Capture the cell that displays the provided text and extract its (X, Y) central coordinate. 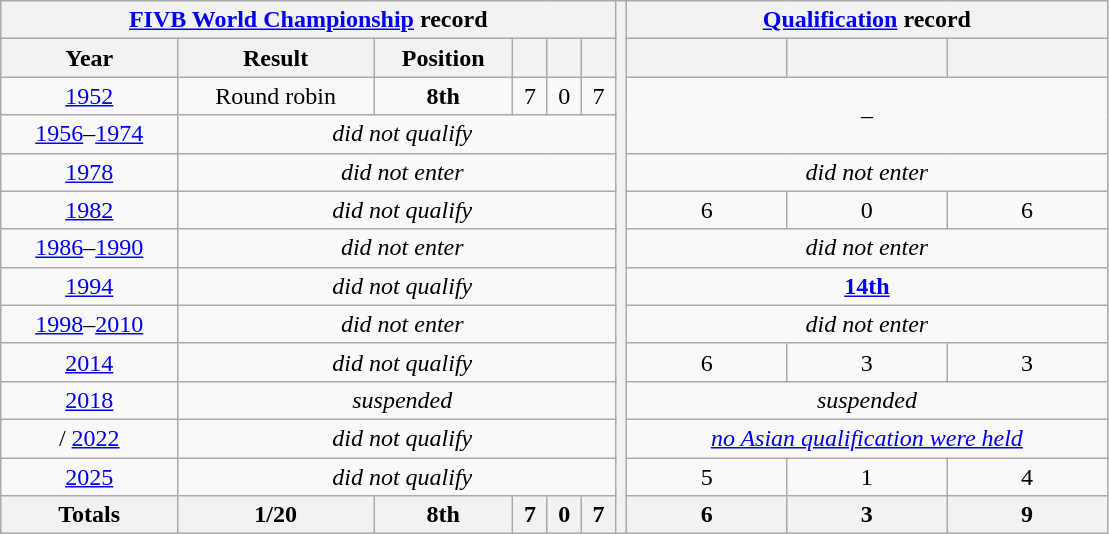
Round robin (276, 96)
2014 (90, 362)
5 (707, 477)
1978 (90, 172)
1998–2010 (90, 324)
1956–1974 (90, 134)
1/20 (276, 515)
1982 (90, 210)
4 (1027, 477)
Year (90, 58)
Position (444, 58)
1 (867, 477)
14th (867, 286)
Qualification record (867, 20)
1986–1990 (90, 248)
1952 (90, 96)
FIVB World Championship record (308, 20)
no Asian qualification were held (867, 438)
Totals (90, 515)
– (867, 115)
1994 (90, 286)
Result (276, 58)
9 (1027, 515)
/ 2022 (90, 438)
2018 (90, 400)
2025 (90, 477)
